Capture the cell that displays the provided text and extract its (x, y) central coordinate. 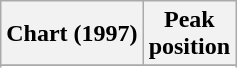
Chart (1997) (72, 34)
Peakposition (189, 34)
